Provide the [x, y] coordinate of the cell's center where the given text is located.  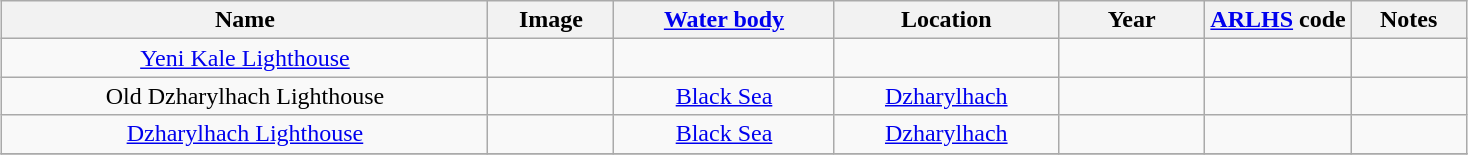
Old Dzharylhach Lighthouse [245, 96]
ARLHS code [1278, 20]
Dzharylhach Lighthouse [245, 134]
Location [946, 20]
Image [551, 20]
Yeni Kale Lighthouse [245, 58]
Name [245, 20]
Water body [724, 20]
Notes [1408, 20]
Year [1131, 20]
